Provide the (x, y) coordinate of the cell's center where the given text is located.  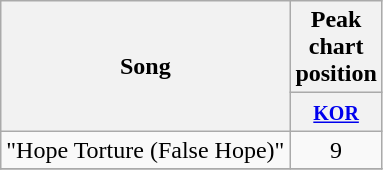
"Hope Torture (False Hope)" (146, 150)
Song (146, 66)
9 (336, 150)
Peak chart position (336, 47)
KOR (336, 112)
